Find where the given text appears and provide that cell's center as [X, Y] coordinate. 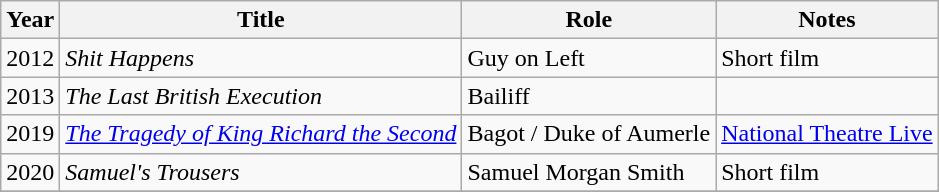
Bagot / Duke of Aumerle [589, 134]
Year [30, 20]
The Tragedy of King Richard the Second [261, 134]
Role [589, 20]
2013 [30, 96]
2019 [30, 134]
National Theatre Live [828, 134]
Title [261, 20]
Guy on Left [589, 58]
Shit Happens [261, 58]
2012 [30, 58]
Samuel Morgan Smith [589, 172]
Samuel's Trousers [261, 172]
The Last British Execution [261, 96]
Notes [828, 20]
2020 [30, 172]
Bailiff [589, 96]
